From the cell containing the given text, extract its center point as [x, y] coordinate. 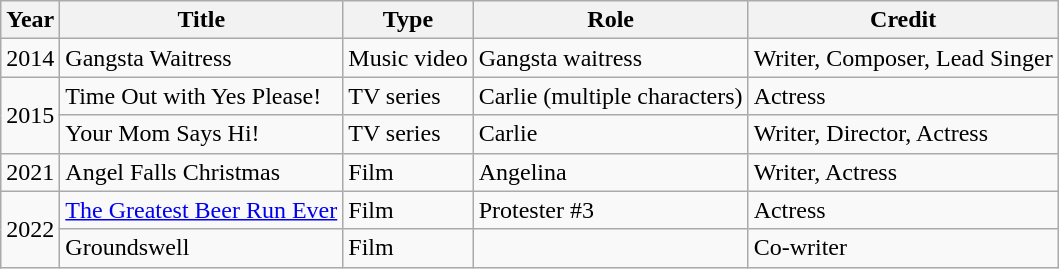
Type [408, 20]
2015 [30, 115]
Music video [408, 58]
Title [202, 20]
Time Out with Yes Please! [202, 96]
2022 [30, 229]
Year [30, 20]
Gangsta waitress [610, 58]
Carlie [610, 134]
Role [610, 20]
Writer, Composer, Lead Singer [903, 58]
Credit [903, 20]
Writer, Actress [903, 172]
Co-writer [903, 248]
Carlie (multiple characters) [610, 96]
Writer, Director, Actress [903, 134]
Your Mom Says Hi! [202, 134]
2021 [30, 172]
The Greatest Beer Run Ever [202, 210]
Gangsta Waitress [202, 58]
Angelina [610, 172]
Angel Falls Christmas [202, 172]
Groundswell [202, 248]
2014 [30, 58]
Protester #3 [610, 210]
